Find where the given text appears and provide that cell's center as [X, Y] coordinate. 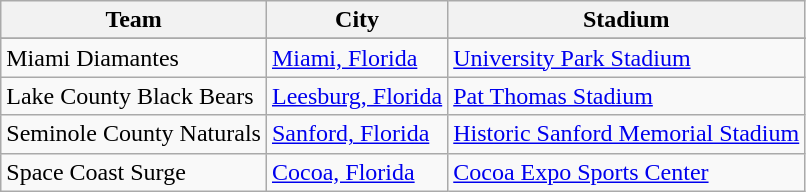
City [356, 20]
Pat Thomas Stadium [626, 96]
University Park Stadium [626, 58]
Cocoa Expo Sports Center [626, 172]
Miami, Florida [356, 58]
Stadium [626, 20]
Space Coast Surge [134, 172]
Leesburg, Florida [356, 96]
Cocoa, Florida [356, 172]
Miami Diamantes [134, 58]
Team [134, 20]
Seminole County Naturals [134, 134]
Sanford, Florida [356, 134]
Historic Sanford Memorial Stadium [626, 134]
Lake County Black Bears [134, 96]
